From the cell containing the given text, extract its center point as [x, y] coordinate. 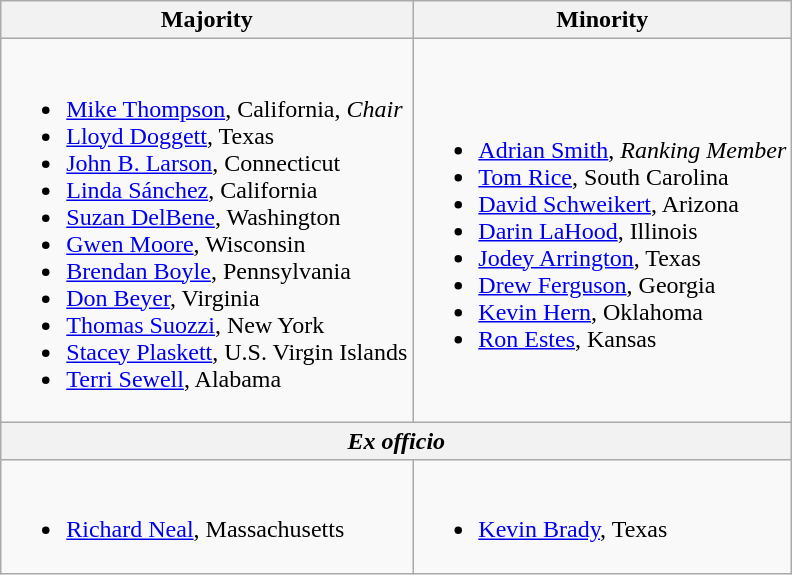
Kevin Brady, Texas [602, 516]
Richard Neal, Massachusetts [207, 516]
Majority [207, 20]
Minority [602, 20]
Ex officio [396, 441]
